Identify which cell holds the provided text, then report its [x, y] central coordinate. 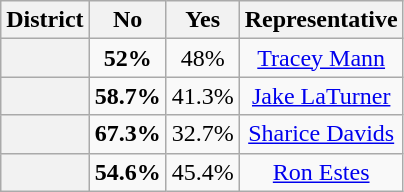
67.3% [128, 134]
41.3% [202, 96]
Tracey Mann [321, 58]
48% [202, 58]
Representative [321, 20]
58.7% [128, 96]
District [45, 20]
Ron Estes [321, 172]
54.6% [128, 172]
32.7% [202, 134]
52% [128, 58]
45.4% [202, 172]
Sharice Davids [321, 134]
Yes [202, 20]
Jake LaTurner [321, 96]
No [128, 20]
